Determine the (x, y) coordinate at the center of the cell enclosing the given text.  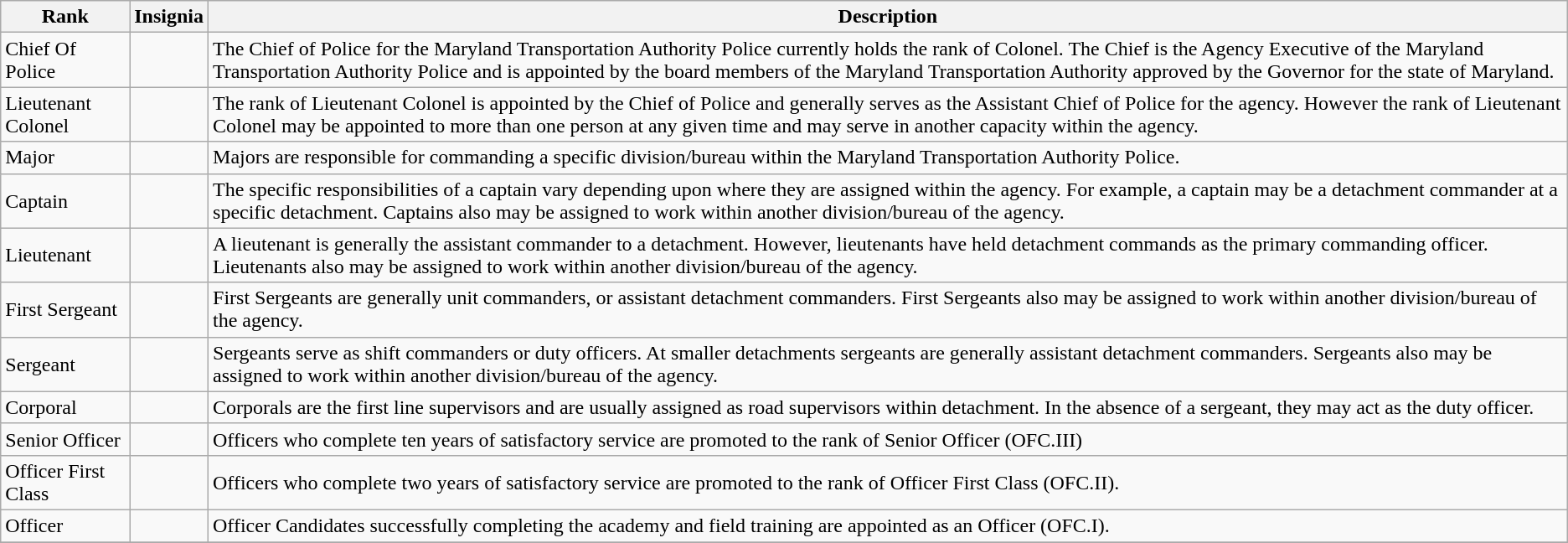
Officers who complete ten years of satisfactory service are promoted to the rank of Senior Officer (OFC.III) (888, 439)
Captain (65, 201)
Officer First Class (65, 483)
Lieutenant (65, 255)
Chief Of Police (65, 60)
Officers who complete two years of satisfactory service are promoted to the rank of Officer First Class (OFC.II). (888, 483)
Description (888, 17)
Major (65, 158)
Officer (65, 525)
Corporal (65, 407)
Sergeant (65, 364)
Lieutenant Colonel (65, 114)
Officer Candidates successfully completing the academy and field training are appointed as an Officer (OFC.I). (888, 525)
Majors are responsible for commanding a specific division/bureau within the Maryland Transportation Authority Police. (888, 158)
Insignia (169, 17)
First Sergeant (65, 310)
Senior Officer (65, 439)
Rank (65, 17)
